Return [X, Y] of the center of cell containing provided text 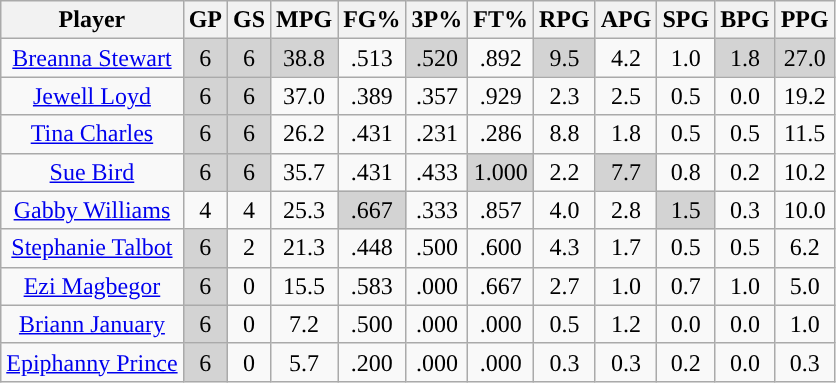
2.3 [565, 96]
4.0 [565, 210]
10.2 [804, 172]
.892 [501, 58]
15.5 [304, 286]
.583 [372, 286]
.600 [501, 248]
27.0 [804, 58]
10.0 [804, 210]
0.7 [686, 286]
37.0 [304, 96]
MPG [304, 20]
.286 [501, 134]
5.0 [804, 286]
FG% [372, 20]
.389 [372, 96]
2.8 [626, 210]
25.3 [304, 210]
35.7 [304, 172]
2.7 [565, 286]
19.2 [804, 96]
Ezi Magbegor [92, 286]
.333 [437, 210]
2.2 [565, 172]
Sue Bird [92, 172]
5.7 [304, 362]
0.8 [686, 172]
.357 [437, 96]
BPG [745, 20]
.520 [437, 58]
26.2 [304, 134]
Epiphanny Prince [92, 362]
GP [205, 20]
.200 [372, 362]
6.2 [804, 248]
Stephanie Talbot [92, 248]
8.8 [565, 134]
2.5 [626, 96]
3P% [437, 20]
GS [250, 20]
1.5 [686, 210]
Player [92, 20]
.433 [437, 172]
FT% [501, 20]
Breanna Stewart [92, 58]
.929 [501, 96]
4.2 [626, 58]
4.3 [565, 248]
RPG [565, 20]
1.000 [501, 172]
9.5 [565, 58]
Jewell Loyd [92, 96]
PPG [804, 20]
7.2 [304, 324]
.231 [437, 134]
.857 [501, 210]
2 [250, 248]
11.5 [804, 134]
.448 [372, 248]
Gabby Williams [92, 210]
21.3 [304, 248]
SPG [686, 20]
7.7 [626, 172]
Tina Charles [92, 134]
APG [626, 20]
.513 [372, 58]
Briann January [92, 324]
1.7 [626, 248]
38.8 [304, 58]
1.2 [626, 324]
